From the cell containing the given text, extract its center point as [x, y] coordinate. 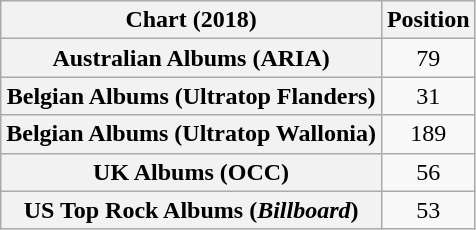
31 [428, 96]
Position [428, 20]
79 [428, 58]
Chart (2018) [192, 20]
US Top Rock Albums (Billboard) [192, 210]
189 [428, 134]
Belgian Albums (Ultratop Flanders) [192, 96]
56 [428, 172]
Belgian Albums (Ultratop Wallonia) [192, 134]
53 [428, 210]
UK Albums (OCC) [192, 172]
Australian Albums (ARIA) [192, 58]
